Provide the (X, Y) coordinate of the cell's center where the given text is located.  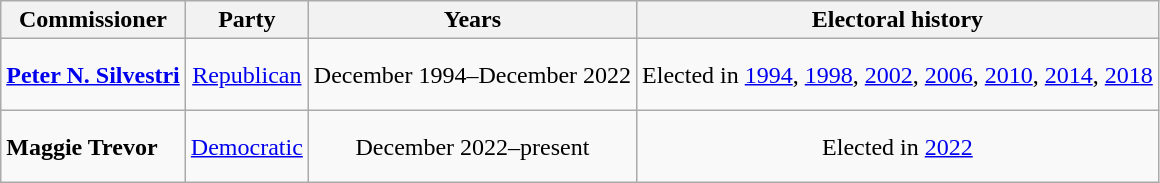
December 1994–December 2022 (472, 75)
Elected in 1994, 1998, 2002, 2006, 2010, 2014, 2018 (898, 75)
Elected in 2022 (898, 147)
December 2022–present (472, 147)
Republican (246, 75)
Maggie Trevor (94, 147)
Years (472, 20)
Party (246, 20)
Peter N. Silvestri (94, 75)
Commissioner (94, 20)
Electoral history (898, 20)
Democratic (246, 147)
